Pinpoint the cell where the given text exists, returning its (x, y) midpoint coordinate. 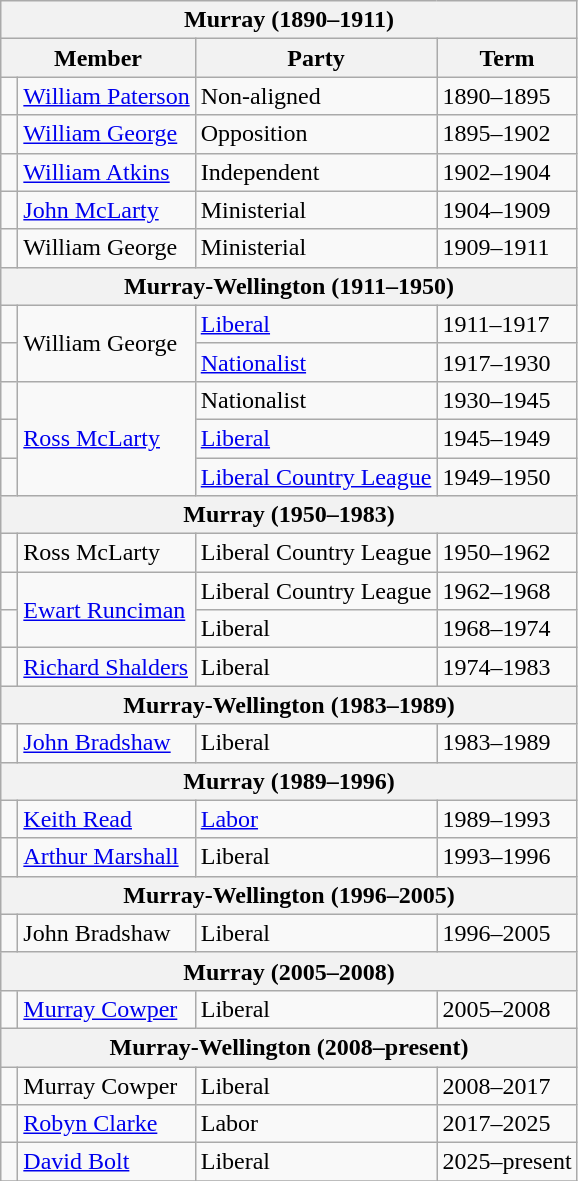
Term (507, 58)
1962–1968 (507, 591)
Murray-Wellington (1911–1950) (289, 286)
Robyn Clarke (106, 1124)
Ewart Runciman (106, 610)
David Bolt (106, 1162)
1904–1909 (507, 210)
1917–1930 (507, 362)
1949–1950 (507, 477)
1968–1974 (507, 629)
Murray-Wellington (1996–2005) (289, 895)
Murray (1950–1983) (289, 515)
Richard Shalders (106, 667)
1993–1996 (507, 857)
1930–1945 (507, 400)
2017–2025 (507, 1124)
1902–1904 (507, 172)
1890–1895 (507, 96)
Arthur Marshall (106, 857)
1950–1962 (507, 553)
Party (316, 58)
2005–2008 (507, 1009)
1989–1993 (507, 819)
1909–1911 (507, 248)
Independent (316, 172)
Murray-Wellington (1983–1989) (289, 705)
Opposition (316, 134)
2008–2017 (507, 1085)
Keith Read (106, 819)
1911–1917 (507, 324)
William Paterson (106, 96)
1945–1949 (507, 438)
Member (98, 58)
John McLarty (106, 210)
Murray (1989–1996) (289, 781)
Murray (1890–1911) (289, 20)
Murray-Wellington (2008–present) (289, 1047)
Non-aligned (316, 96)
1974–1983 (507, 667)
Murray (2005–2008) (289, 971)
1996–2005 (507, 933)
1895–1902 (507, 134)
1983–1989 (507, 743)
2025–present (507, 1162)
William Atkins (106, 172)
